Capture the cell that displays the provided text and extract its (x, y) central coordinate. 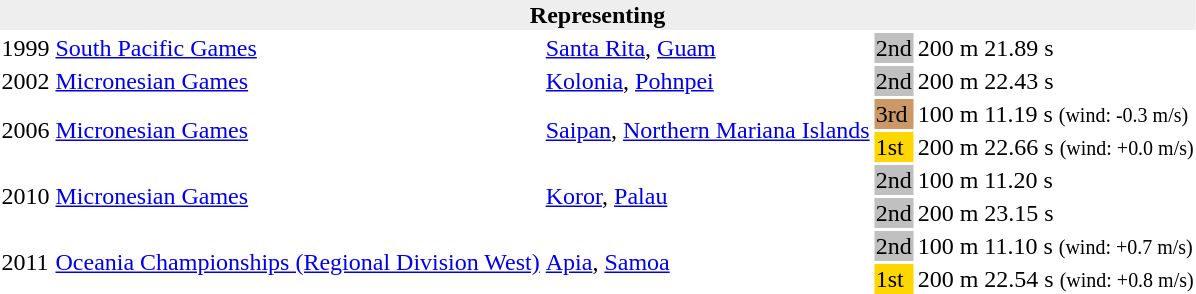
23.15 s (1089, 213)
Oceania Championships (Regional Division West) (298, 262)
3rd (894, 114)
2006 (26, 130)
Santa Rita, Guam (708, 48)
1999 (26, 48)
22.54 s (wind: +0.8 m/s) (1089, 279)
2010 (26, 196)
11.10 s (wind: +0.7 m/s) (1089, 246)
2002 (26, 81)
Kolonia, Pohnpei (708, 81)
2011 (26, 262)
Apia, Samoa (708, 262)
22.43 s (1089, 81)
11.19 s (wind: -0.3 m/s) (1089, 114)
Saipan, Northern Mariana Islands (708, 130)
21.89 s (1089, 48)
22.66 s (wind: +0.0 m/s) (1089, 147)
South Pacific Games (298, 48)
11.20 s (1089, 180)
Representing (598, 15)
Koror, Palau (708, 196)
